Return the (X, Y) coordinate for the center point of the cell that contains the specified text.  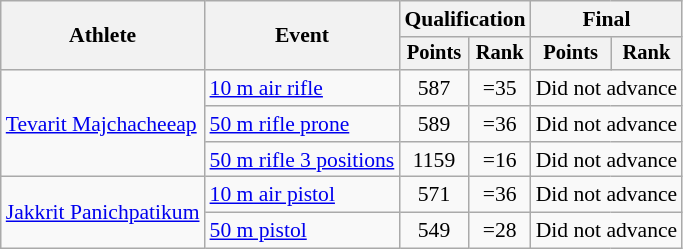
10 m air pistol (302, 195)
587 (434, 88)
50 m rifle prone (302, 124)
=35 (500, 88)
Tevarit Majchacheeap (103, 124)
Qualification (464, 19)
50 m rifle 3 positions (302, 160)
Athlete (103, 36)
589 (434, 124)
1159 (434, 160)
549 (434, 231)
Jakkrit Panichpatikum (103, 212)
10 m air rifle (302, 88)
Event (302, 36)
=16 (500, 160)
Final (607, 19)
50 m pistol (302, 231)
=28 (500, 231)
571 (434, 195)
